Pinpoint the cell where the given text exists, returning its (X, Y) midpoint coordinate. 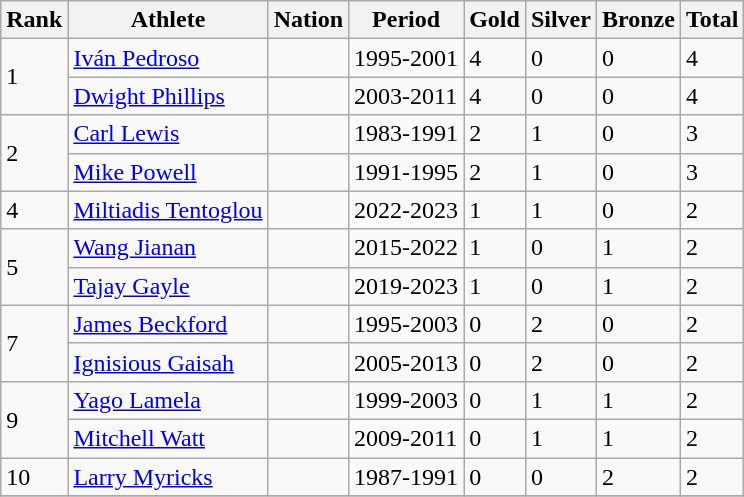
1995-2001 (406, 58)
Dwight Phillips (168, 96)
9 (34, 419)
Tajay Gayle (168, 286)
7 (34, 343)
5 (34, 267)
Wang Jianan (168, 248)
2005-2013 (406, 362)
Period (406, 20)
Bronze (638, 20)
1983-1991 (406, 134)
Larry Myricks (168, 477)
Mike Powell (168, 172)
2019-2023 (406, 286)
1991-1995 (406, 172)
Rank (34, 20)
2009-2011 (406, 438)
2003-2011 (406, 96)
Silver (560, 20)
1987-1991 (406, 477)
Gold (495, 20)
10 (34, 477)
Iván Pedroso (168, 58)
Carl Lewis (168, 134)
Miltiadis Tentoglou (168, 210)
Nation (308, 20)
2022-2023 (406, 210)
2015-2022 (406, 248)
1995-2003 (406, 324)
1999-2003 (406, 400)
Mitchell Watt (168, 438)
Total (712, 20)
James Beckford (168, 324)
Ignisious Gaisah (168, 362)
Yago Lamela (168, 400)
Athlete (168, 20)
